Detect which cell encompasses the target text, then output its (X, Y) center coordinate. 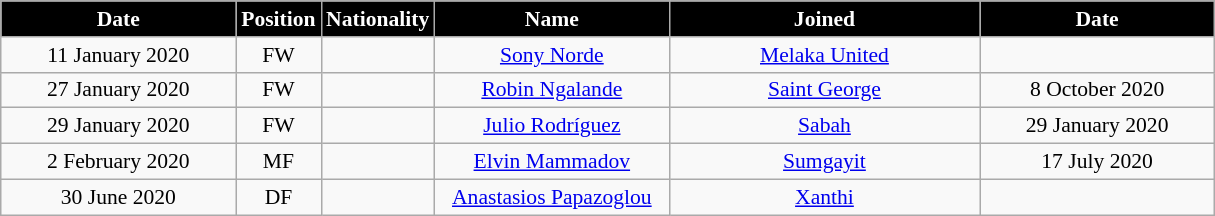
Xanthi (824, 197)
Sabah (824, 126)
Robin Ngalande (552, 90)
MF (278, 162)
30 June 2020 (118, 197)
2 February 2020 (118, 162)
Elvin Mammadov (552, 162)
8 October 2020 (1098, 90)
27 January 2020 (118, 90)
DF (278, 197)
Nationality (378, 19)
Sumgayit (824, 162)
Name (552, 19)
17 July 2020 (1098, 162)
Anastasios Papazoglou (552, 197)
Melaka United (824, 55)
Saint George (824, 90)
Joined (824, 19)
11 January 2020 (118, 55)
Julio Rodríguez (552, 126)
Sony Norde (552, 55)
Position (278, 19)
